Search for the cell housing the specified text and yield its (x, y) center coordinate. 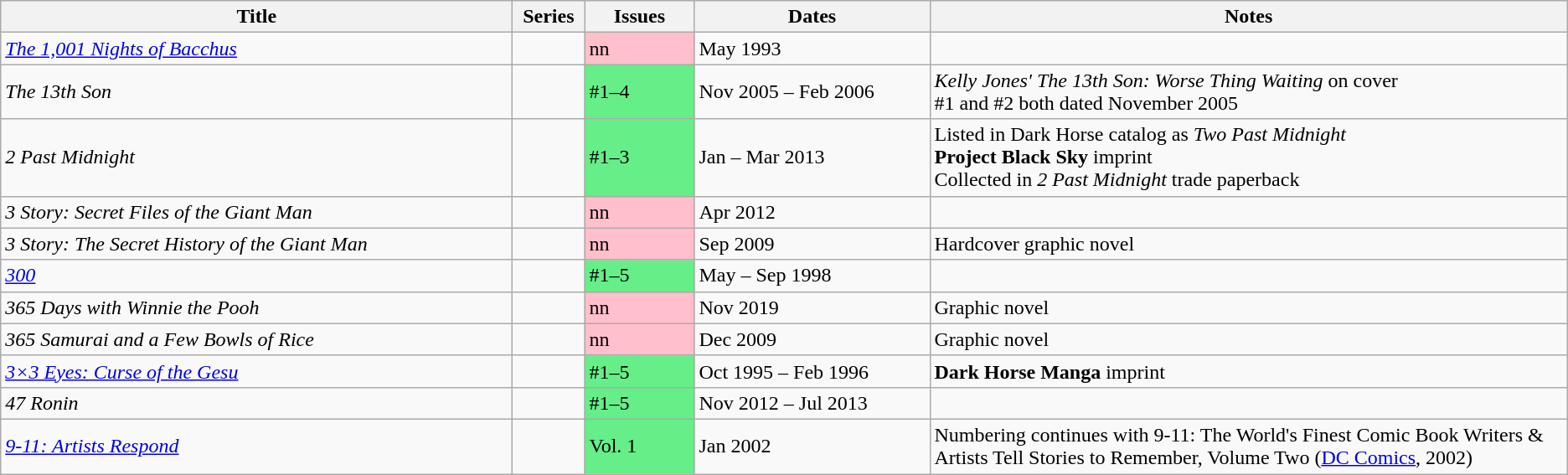
300 (256, 276)
Apr 2012 (812, 212)
Nov 2012 – Jul 2013 (812, 403)
Title (256, 17)
3 Story: The Secret History of the Giant Man (256, 244)
The 1,001 Nights of Bacchus (256, 49)
May 1993 (812, 49)
Listed in Dark Horse catalog as Two Past MidnightProject Black Sky imprintCollected in 2 Past Midnight trade paperback (1248, 157)
365 Days with Winnie the Pooh (256, 307)
Jan 2002 (812, 446)
The 13th Son (256, 92)
Dark Horse Manga imprint (1248, 371)
May – Sep 1998 (812, 276)
Notes (1248, 17)
2 Past Midnight (256, 157)
Kelly Jones' The 13th Son: Worse Thing Waiting on cover#1 and #2 both dated November 2005 (1248, 92)
Hardcover graphic novel (1248, 244)
3 Story: Secret Files of the Giant Man (256, 212)
Oct 1995 – Feb 1996 (812, 371)
Sep 2009 (812, 244)
365 Samurai and a Few Bowls of Rice (256, 339)
3×3 Eyes: Curse of the Gesu (256, 371)
#1–3 (640, 157)
Nov 2019 (812, 307)
Vol. 1 (640, 446)
Series (549, 17)
#1–4 (640, 92)
Nov 2005 – Feb 2006 (812, 92)
Issues (640, 17)
47 Ronin (256, 403)
Dates (812, 17)
9-11: Artists Respond (256, 446)
Jan – Mar 2013 (812, 157)
Dec 2009 (812, 339)
Numbering continues with 9-11: The World's Finest Comic Book Writers & Artists Tell Stories to Remember, Volume Two (DC Comics, 2002) (1248, 446)
